Return the [X, Y] coordinate for the center point of the cell that contains the specified text.  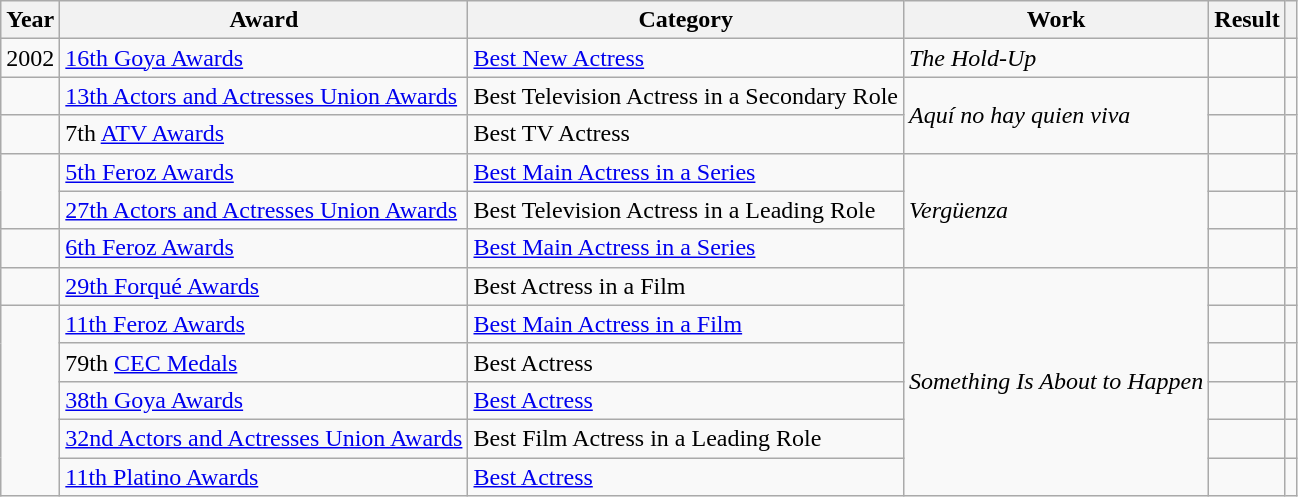
Aquí no hay quien viva [1056, 115]
13th Actors and Actresses Union Awards [264, 96]
2002 [30, 58]
Year [30, 20]
Best Actress in a Film [686, 286]
Best Television Actress in a Secondary Role [686, 96]
6th Feroz Awards [264, 248]
Result [1247, 20]
5th Feroz Awards [264, 172]
Best Television Actress in a Leading Role [686, 210]
29th Forqué Awards [264, 286]
The Hold-Up [1056, 58]
Best New Actress [686, 58]
38th Goya Awards [264, 400]
79th CEC Medals [264, 362]
7th ATV Awards [264, 134]
Award [264, 20]
Best TV Actress [686, 134]
Best Film Actress in a Leading Role [686, 438]
32nd Actors and Actresses Union Awards [264, 438]
Vergüenza [1056, 210]
Something Is About to Happen [1056, 381]
16th Goya Awards [264, 58]
11th Platino Awards [264, 477]
11th Feroz Awards [264, 324]
Category [686, 20]
Best Main Actress in a Film [686, 324]
27th Actors and Actresses Union Awards [264, 210]
Work [1056, 20]
